Search for the cell housing the specified text and yield its [x, y] center coordinate. 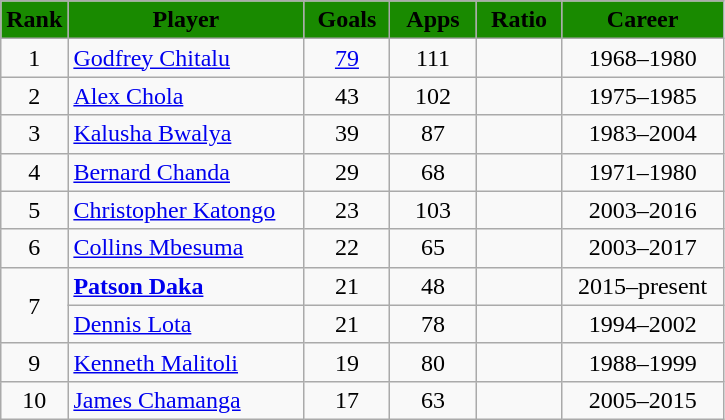
Player [186, 20]
29 [347, 172]
1 [34, 58]
Rank [34, 20]
6 [34, 248]
78 [433, 324]
43 [347, 96]
2003–2016 [642, 210]
Alex Chola [186, 96]
2 [34, 96]
Apps [433, 20]
2003–2017 [642, 248]
7 [34, 305]
17 [347, 400]
Collins Mbesuma [186, 248]
Ratio [519, 20]
23 [347, 210]
Kalusha Bwalya [186, 134]
4 [34, 172]
1968–1980 [642, 58]
1988–1999 [642, 362]
10 [34, 400]
9 [34, 362]
Christopher Katongo [186, 210]
65 [433, 248]
22 [347, 248]
68 [433, 172]
Bernard Chanda [186, 172]
19 [347, 362]
39 [347, 134]
1994–2002 [642, 324]
2005–2015 [642, 400]
3 [34, 134]
80 [433, 362]
Patson Daka [186, 286]
63 [433, 400]
2015–present [642, 286]
1971–1980 [642, 172]
79 [347, 58]
111 [433, 58]
Godfrey Chitalu [186, 58]
103 [433, 210]
James Chamanga [186, 400]
102 [433, 96]
Career [642, 20]
5 [34, 210]
48 [433, 286]
1975–1985 [642, 96]
1983–2004 [642, 134]
87 [433, 134]
Goals [347, 20]
Kenneth Malitoli [186, 362]
Dennis Lota [186, 324]
